From the cell containing the given text, extract its center point as (x, y) coordinate. 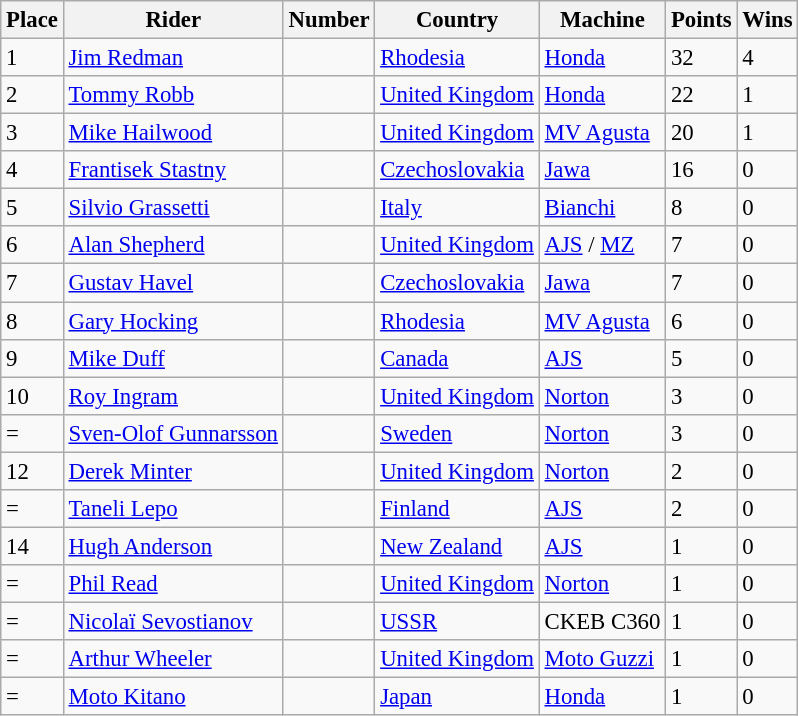
Points (702, 20)
Hugh Anderson (173, 546)
Jim Redman (173, 58)
20 (702, 133)
CKEB C360 (602, 621)
10 (32, 396)
Japan (457, 697)
Alan Shepherd (173, 245)
Mike Duff (173, 358)
Place (32, 20)
Arthur Wheeler (173, 659)
22 (702, 95)
Silvio Grassetti (173, 208)
Derek Minter (173, 471)
Frantisek Stastny (173, 170)
Tommy Robb (173, 95)
Gary Hocking (173, 321)
Machine (602, 20)
Roy Ingram (173, 396)
32 (702, 58)
12 (32, 471)
Wins (768, 20)
Moto Guzzi (602, 659)
Rider (173, 20)
Bianchi (602, 208)
Italy (457, 208)
Moto Kitano (173, 697)
AJS / MZ (602, 245)
Finland (457, 509)
Sven-Olof Gunnarsson (173, 433)
16 (702, 170)
9 (32, 358)
New Zealand (457, 546)
Mike Hailwood (173, 133)
Number (329, 20)
Country (457, 20)
USSR (457, 621)
Gustav Havel (173, 283)
Taneli Lepo (173, 509)
Phil Read (173, 584)
14 (32, 546)
Canada (457, 358)
Nicolaï Sevostianov (173, 621)
Sweden (457, 433)
